Extract the [X, Y] coordinate from the center of the cell holding the provided text.  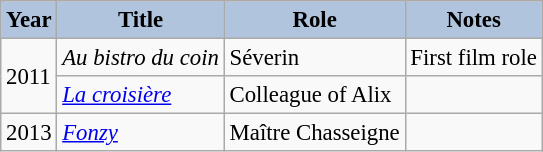
Maître Chasseigne [314, 133]
Year [29, 20]
First film role [474, 58]
Au bistro du coin [140, 58]
2011 [29, 76]
Role [314, 20]
Séverin [314, 58]
2013 [29, 133]
Colleague of Alix [314, 95]
Notes [474, 20]
La croisière [140, 95]
Fonzy [140, 133]
Title [140, 20]
